Locate the cell with the specified text and output its (x, y) center coordinate. 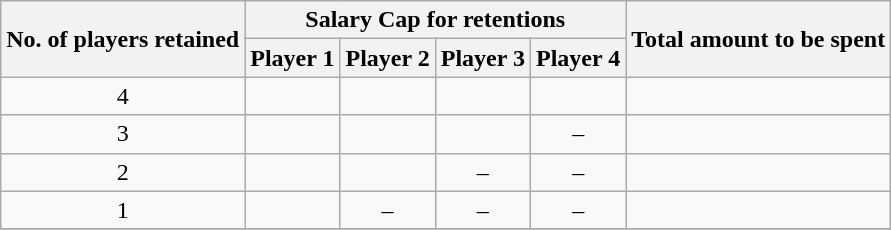
Player 4 (578, 58)
Player 1 (292, 58)
Total amount to be spent (758, 39)
Player 3 (482, 58)
Salary Cap for retentions (436, 20)
1 (123, 210)
4 (123, 96)
2 (123, 172)
Player 2 (388, 58)
No. of players retained (123, 39)
3 (123, 134)
